Detect which cell encompasses the target text, then output its (X, Y) center coordinate. 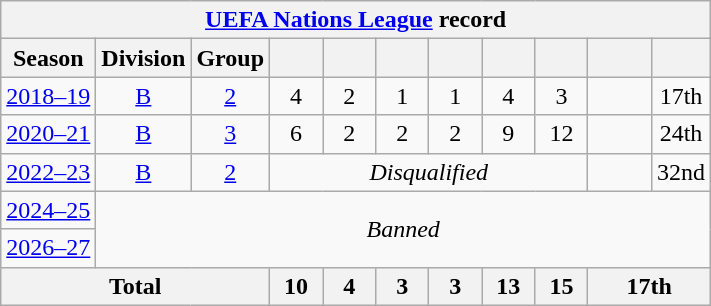
24th (680, 134)
10 (296, 286)
Division (144, 58)
Group (230, 58)
32nd (680, 172)
2026–27 (48, 248)
2018–19 (48, 96)
Total (136, 286)
6 (296, 134)
Banned (404, 229)
Season (48, 58)
12 (562, 134)
15 (562, 286)
UEFA Nations League record (356, 20)
2020–21 (48, 134)
Disqualified (429, 172)
13 (508, 286)
9 (508, 134)
2022–23 (48, 172)
2024–25 (48, 210)
